Capture the cell that displays the provided text and extract its [x, y] central coordinate. 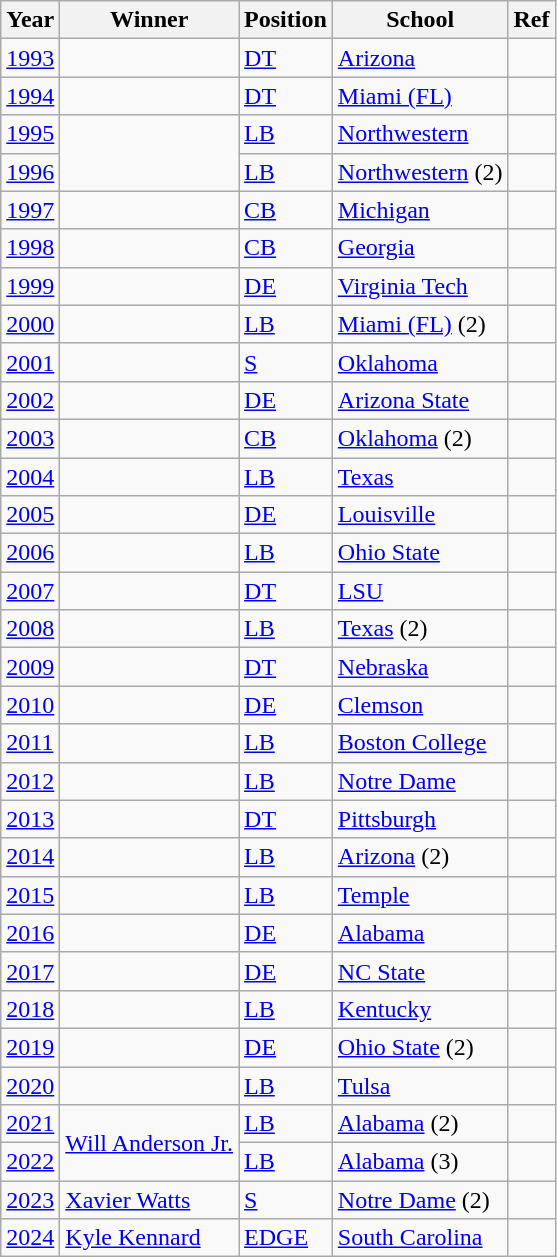
Kentucky [420, 1009]
Michigan [420, 210]
Arizona State [420, 400]
Winner [150, 20]
Kyle Kennard [150, 1238]
2008 [30, 629]
EDGE [286, 1238]
2024 [30, 1238]
Boston College [420, 743]
1994 [30, 96]
Arizona (2) [420, 857]
2022 [30, 1162]
2016 [30, 933]
1996 [30, 172]
Miami (FL) (2) [420, 324]
Notre Dame (2) [420, 1200]
Ohio State (2) [420, 1047]
1998 [30, 248]
2006 [30, 553]
2020 [30, 1085]
Notre Dame [420, 781]
Will Anderson Jr. [150, 1143]
Position [286, 20]
1995 [30, 134]
2019 [30, 1047]
2010 [30, 705]
1997 [30, 210]
2009 [30, 667]
Oklahoma [420, 362]
2013 [30, 819]
NC State [420, 971]
Temple [420, 895]
2000 [30, 324]
2015 [30, 895]
2021 [30, 1124]
Georgia [420, 248]
Alabama (2) [420, 1124]
Ref [532, 20]
Nebraska [420, 667]
Alabama (3) [420, 1162]
Tulsa [420, 1085]
Northwestern [420, 134]
2007 [30, 591]
Texas [420, 477]
Ohio State [420, 553]
1993 [30, 58]
2014 [30, 857]
Xavier Watts [150, 1200]
LSU [420, 591]
1999 [30, 286]
2011 [30, 743]
Louisville [420, 515]
School [420, 20]
Year [30, 20]
Northwestern (2) [420, 172]
Pittsburgh [420, 819]
2017 [30, 971]
2003 [30, 438]
2012 [30, 781]
2023 [30, 1200]
Oklahoma (2) [420, 438]
Miami (FL) [420, 96]
2001 [30, 362]
Texas (2) [420, 629]
Alabama [420, 933]
South Carolina [420, 1238]
Clemson [420, 705]
Virginia Tech [420, 286]
2004 [30, 477]
2018 [30, 1009]
2002 [30, 400]
2005 [30, 515]
Arizona [420, 58]
